Capture the cell that displays the provided text and extract its [x, y] central coordinate. 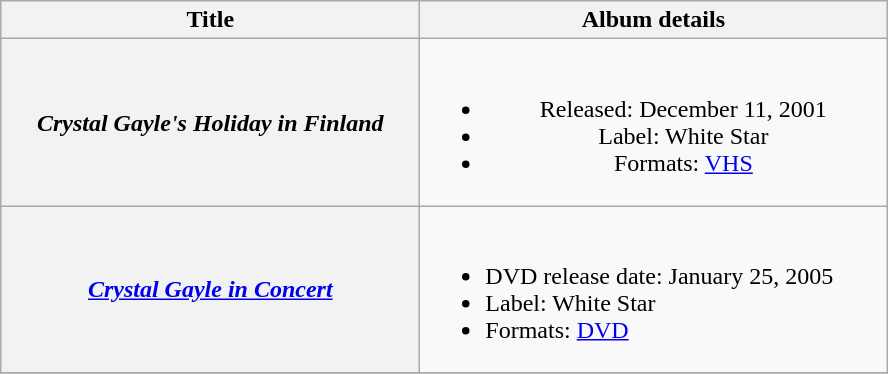
Crystal Gayle in Concert [210, 290]
Released: December 11, 2001Label: White StarFormats: VHS [654, 122]
Crystal Gayle's Holiday in Finland [210, 122]
Title [210, 20]
DVD release date: January 25, 2005Label: White StarFormats: DVD [654, 290]
Album details [654, 20]
